Provide the [x, y] coordinate of the cell's center where the given text is located.  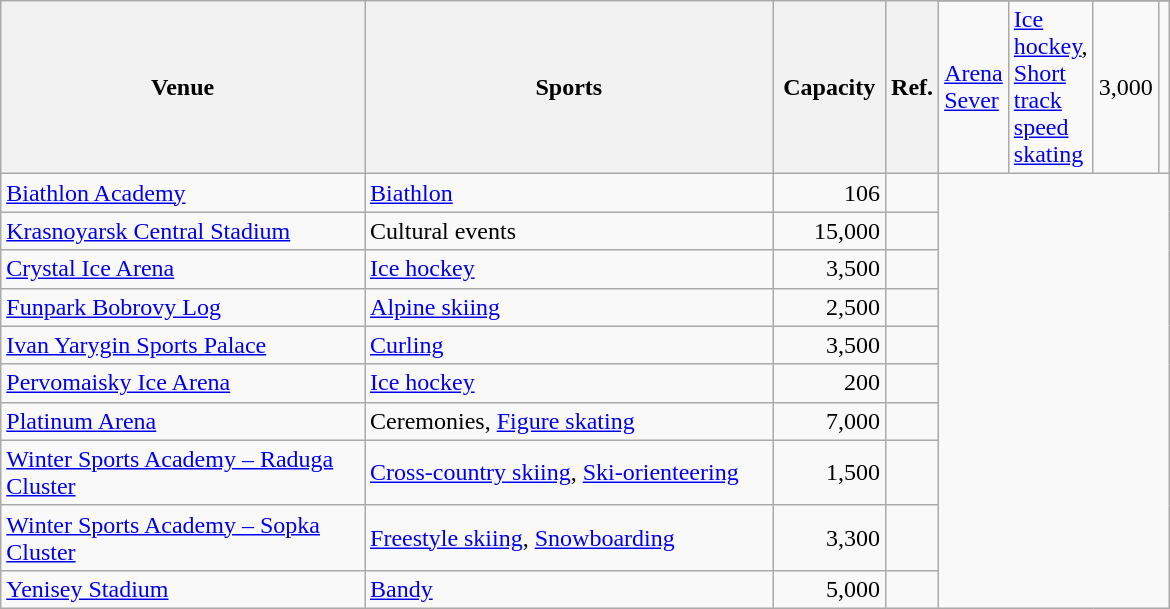
Curling [569, 345]
Ice hockey, Short track speed skating [1050, 88]
Funpark Bobrovy Log [183, 307]
Biathlon Academy [183, 193]
Cross-country skiing, Ski-orienteering [569, 472]
Freestyle skiing, Snowboarding [569, 538]
106 [830, 193]
Ivan Yarygin Sports Palace [183, 345]
Winter Sports Academy – Raduga Cluster [183, 472]
Ref. [912, 88]
Yenisey Stadium [183, 589]
Winter Sports Academy – Sopka Cluster [183, 538]
Biathlon [569, 193]
Arena Sever [974, 88]
Sports [569, 88]
Bandy [569, 589]
2,500 [830, 307]
200 [830, 383]
15,000 [830, 231]
Ceremonies, Figure skating [569, 421]
1,500 [830, 472]
3,300 [830, 538]
Cultural events [569, 231]
Platinum Arena [183, 421]
Pervomaisky Ice Arena [183, 383]
3,000 [1126, 88]
Alpine skiing [569, 307]
Krasnoyarsk Central Stadium [183, 231]
5,000 [830, 589]
7,000 [830, 421]
Capacity [830, 88]
Venue [183, 88]
Crystal Ice Arena [183, 269]
